Locate the cell with the specified text and output its [x, y] center coordinate. 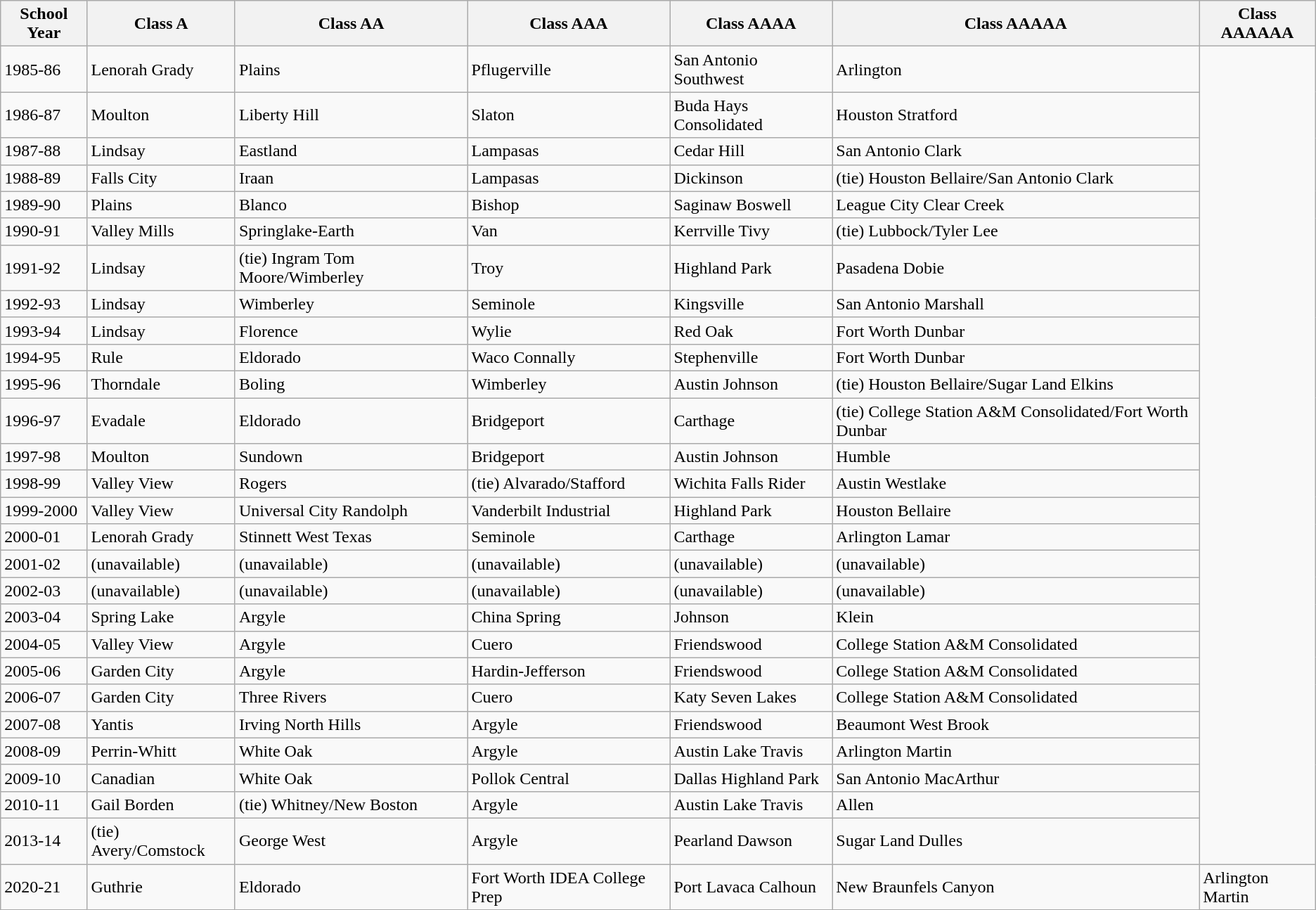
Saginaw Boswell [751, 205]
Vanderbilt Industrial [569, 511]
(tie) College Station A&M Consolidated/Fort Worth Dunbar [1016, 421]
2003-04 [44, 617]
Thorndale [161, 384]
Pflugerville [569, 69]
Johnson [751, 617]
1990-91 [44, 231]
New Braunfels Canyon [1016, 886]
Falls City [161, 178]
1989-90 [44, 205]
2009-10 [44, 778]
Class AAAA [751, 24]
(tie) Alvarado/Stafford [569, 484]
Buda Hays Consolidated [751, 115]
2000-01 [44, 537]
Perrin-Whitt [161, 751]
China Spring [569, 617]
Liberty Hill [351, 115]
2002-03 [44, 591]
Wylie [569, 331]
1991-92 [44, 267]
Port Lavaca Calhoun [751, 886]
1998-99 [44, 484]
2010-11 [44, 805]
1985-86 [44, 69]
Rogers [351, 484]
1997-98 [44, 457]
2013-14 [44, 841]
Dallas Highland Park [751, 778]
Cedar Hill [751, 151]
2005-06 [44, 671]
2006-07 [44, 698]
Sundown [351, 457]
2007-08 [44, 724]
1992-93 [44, 304]
San Antonio MacArthur [1016, 778]
Red Oak [751, 331]
Three Rivers [351, 698]
Humble [1016, 457]
Dickinson [751, 178]
Bishop [569, 205]
Waco Connally [569, 357]
Valley Mills [161, 231]
Florence [351, 331]
Kingsville [751, 304]
George West [351, 841]
Class AAAAA [1016, 24]
Hardin-Jefferson [569, 671]
1986-87 [44, 115]
Kerrville Tivy [751, 231]
Class AAAAAA [1258, 24]
Katy Seven Lakes [751, 698]
Evadale [161, 421]
Yantis [161, 724]
Gail Borden [161, 805]
1993-94 [44, 331]
2020-21 [44, 886]
Van [569, 231]
Troy [569, 267]
(tie) Ingram Tom Moore/Wimberley [351, 267]
Beaumont West Brook [1016, 724]
Universal City Randolph [351, 511]
Klein [1016, 617]
Stephenville [751, 357]
Class AA [351, 24]
Pasadena Dobie [1016, 267]
Springlake-Earth [351, 231]
Slaton [569, 115]
Iraan [351, 178]
2004-05 [44, 644]
School Year [44, 24]
Class A [161, 24]
Guthrie [161, 886]
Blanco [351, 205]
1996-97 [44, 421]
Spring Lake [161, 617]
(tie) Avery/Comstock [161, 841]
Pearland Dawson [751, 841]
Arlington [1016, 69]
1988-89 [44, 178]
1994-95 [44, 357]
2008-09 [44, 751]
Irving North Hills [351, 724]
Allen [1016, 805]
San Antonio Clark [1016, 151]
Fort Worth IDEA College Prep [569, 886]
Arlington Lamar [1016, 537]
(tie) Lubbock/Tyler Lee [1016, 231]
(tie) Whitney/New Boston [351, 805]
Canadian [161, 778]
Houston Bellaire [1016, 511]
San Antonio Southwest [751, 69]
Stinnett West Texas [351, 537]
2001-02 [44, 564]
Wichita Falls Rider [751, 484]
1999-2000 [44, 511]
(tie) Houston Bellaire/Sugar Land Elkins [1016, 384]
1995-96 [44, 384]
(tie) Houston Bellaire/San Antonio Clark [1016, 178]
Class AAA [569, 24]
1987-88 [44, 151]
Pollok Central [569, 778]
San Antonio Marshall [1016, 304]
Boling [351, 384]
Austin Westlake [1016, 484]
Houston Stratford [1016, 115]
Sugar Land Dulles [1016, 841]
Rule [161, 357]
League City Clear Creek [1016, 205]
Eastland [351, 151]
